Pinpoint the cell where the given text exists, returning its (x, y) midpoint coordinate. 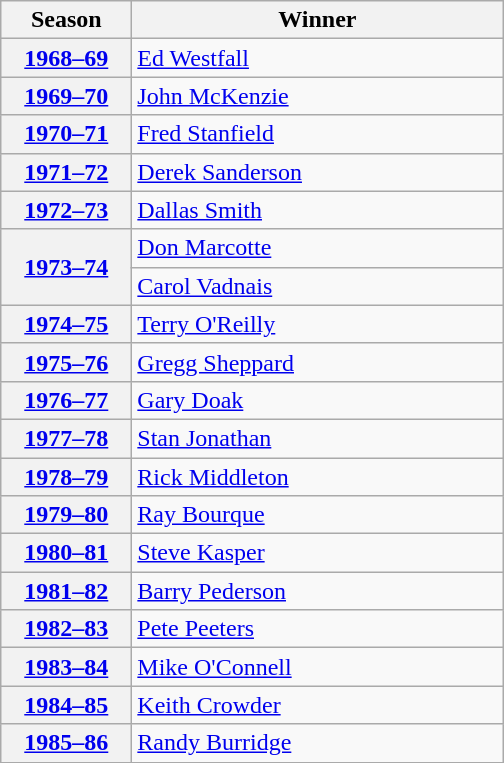
1976–77 (66, 400)
1974–75 (66, 324)
1971–72 (66, 172)
Ray Bourque (318, 515)
1970–71 (66, 134)
Season (66, 20)
Rick Middleton (318, 477)
Gregg Sheppard (318, 362)
Carol Vadnais (318, 286)
Dallas Smith (318, 210)
Stan Jonathan (318, 438)
Mike O'Connell (318, 667)
Randy Burridge (318, 743)
Keith Crowder (318, 705)
1981–82 (66, 591)
1973–74 (66, 267)
Terry O'Reilly (318, 324)
Ed Westfall (318, 58)
Winner (318, 20)
1979–80 (66, 515)
1977–78 (66, 438)
Don Marcotte (318, 248)
Steve Kasper (318, 553)
Gary Doak (318, 400)
1975–76 (66, 362)
1978–79 (66, 477)
1968–69 (66, 58)
1982–83 (66, 629)
1985–86 (66, 743)
Pete Peeters (318, 629)
1969–70 (66, 96)
1980–81 (66, 553)
1983–84 (66, 667)
John McKenzie (318, 96)
1972–73 (66, 210)
1984–85 (66, 705)
Fred Stanfield (318, 134)
Barry Pederson (318, 591)
Derek Sanderson (318, 172)
